Locate the cell with the specified text and output its [x, y] center coordinate. 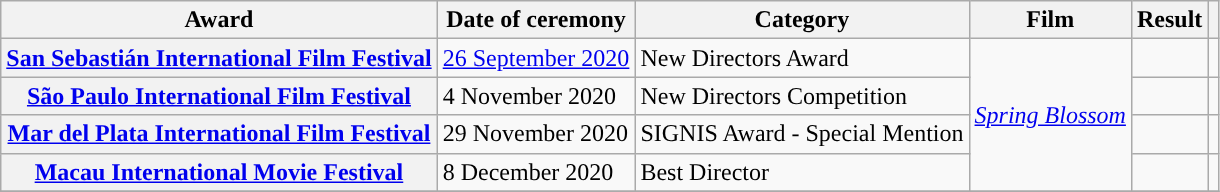
Film [1050, 20]
São Paulo International Film Festival [219, 96]
Macau International Movie Festival [219, 172]
Date of ceremony [536, 20]
Result [1169, 20]
San Sebastián International Film Festival [219, 58]
New Directors Competition [802, 96]
4 November 2020 [536, 96]
Mar del Plata International Film Festival [219, 134]
SIGNIS Award - Special Mention [802, 134]
26 September 2020 [536, 58]
New Directors Award [802, 58]
Spring Blossom [1050, 115]
Category [802, 20]
Award [219, 20]
29 November 2020 [536, 134]
Best Director [802, 172]
8 December 2020 [536, 172]
